Locate the cell with the specified text and output its (X, Y) center coordinate. 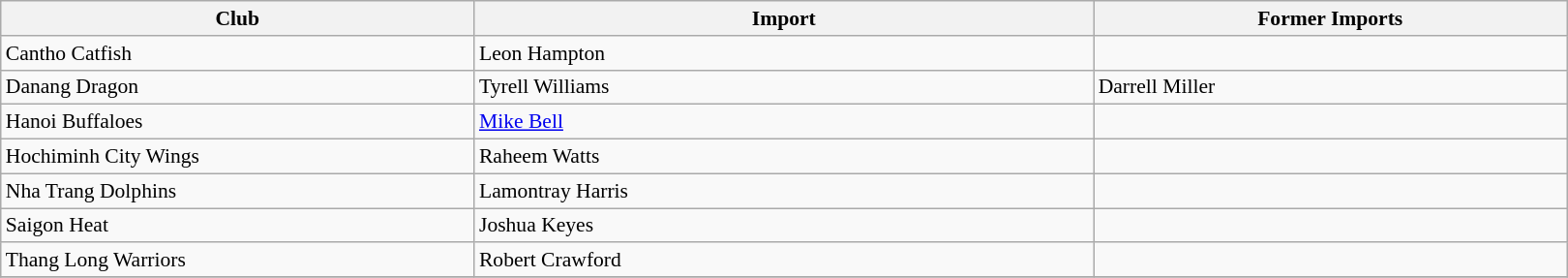
Tyrell Williams (784, 87)
Former Imports (1330, 18)
Robert Crawford (784, 261)
Thang Long Warriors (238, 261)
Hochiminh City Wings (238, 157)
Mike Bell (784, 122)
Hanoi Buffaloes (238, 122)
Danang Dragon (238, 87)
Leon Hampton (784, 53)
Darrell Miller (1330, 87)
Club (238, 18)
Raheem Watts (784, 157)
Cantho Catfish (238, 53)
Nha Trang Dolphins (238, 191)
Saigon Heat (238, 226)
Joshua Keyes (784, 226)
Lamontray Harris (784, 191)
Import (784, 18)
